Detect which cell encompasses the target text, then output its (X, Y) center coordinate. 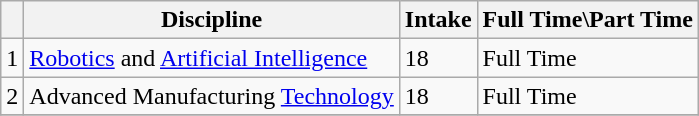
Full Time\Part Time (588, 20)
Robotics and Artificial Intelligence (212, 58)
Advanced Manufacturing Technology (212, 96)
Intake (438, 20)
1 (12, 58)
Discipline (212, 20)
2 (12, 96)
